For the text-containing cell, return its midpoint in [X, Y] coordinate format. 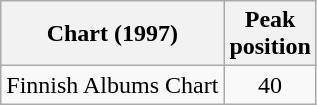
Finnish Albums Chart [112, 85]
Peakposition [270, 34]
40 [270, 85]
Chart (1997) [112, 34]
